Determine the [X, Y] coordinate at the center of the cell enclosing the given text.  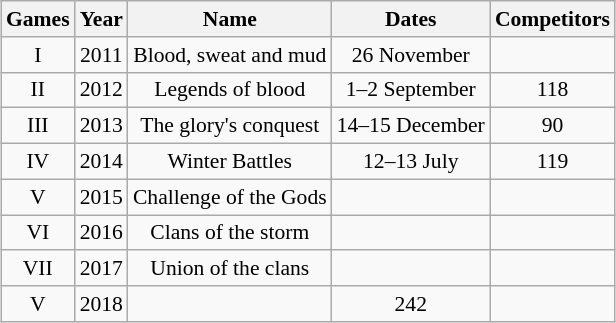
IV [38, 162]
Dates [411, 19]
2014 [102, 162]
2016 [102, 233]
Clans of the storm [230, 233]
Name [230, 19]
Union of the clans [230, 269]
118 [552, 90]
2017 [102, 269]
Games [38, 19]
I [38, 55]
Competitors [552, 19]
Challenge of the Gods [230, 197]
The glory's conquest [230, 126]
VI [38, 233]
2011 [102, 55]
14–15 December [411, 126]
Winter Battles [230, 162]
119 [552, 162]
2018 [102, 304]
VII [38, 269]
2013 [102, 126]
II [38, 90]
2012 [102, 90]
12–13 July [411, 162]
242 [411, 304]
90 [552, 126]
Blood, sweat and mud [230, 55]
Year [102, 19]
2015 [102, 197]
26 November [411, 55]
Legends of blood [230, 90]
III [38, 126]
1–2 September [411, 90]
